Locate the cell with the specified text and output its [x, y] center coordinate. 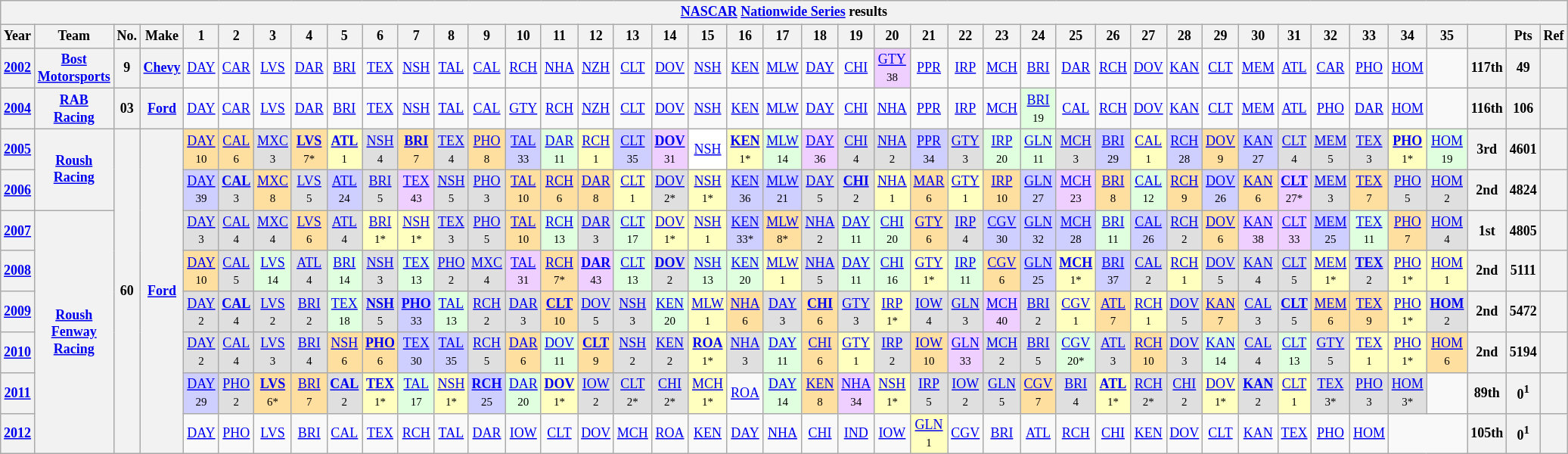
CLT4 [1294, 149]
MEM1* [1330, 271]
BRI8 [1113, 190]
TAL17 [416, 393]
RCH7* [560, 271]
60 [127, 291]
MLW14 [782, 149]
TEX18 [345, 312]
TEX1 [1369, 353]
2010 [18, 353]
NSH4 [380, 149]
KEN1* [745, 149]
BRI29 [1113, 149]
Ref [1554, 36]
17 [782, 36]
DOV2* [670, 190]
24 [1038, 36]
IRP5 [929, 393]
RCH2* [1148, 393]
KEN8 [820, 393]
DAY14 [782, 393]
CGV [965, 434]
33 [1369, 36]
RCH5 [487, 353]
NSH1 [708, 231]
IRP4 [965, 231]
23 [1002, 36]
PPR34 [929, 149]
HOM19 [1447, 149]
CLT17 [632, 231]
Year [18, 36]
6 [380, 36]
1 [201, 36]
MCH23 [1076, 190]
CAL1 [1148, 149]
TEX30 [416, 353]
2 [236, 36]
TAL33 [523, 149]
35 [1447, 36]
CLT10 [560, 312]
5194 [1523, 353]
RCH25 [487, 393]
26 [1113, 36]
HOM6 [1447, 353]
TEX7 [1369, 190]
KAN6 [1258, 190]
MEM6 [1330, 312]
KAN14 [1221, 353]
BRI37 [1113, 271]
105th [1487, 434]
5111 [1523, 271]
MEM25 [1330, 231]
2009 [18, 312]
Pts [1523, 36]
CAL5 [236, 271]
LVS7* [309, 149]
NSH6 [345, 353]
DAY39 [201, 190]
TEX4 [451, 149]
4824 [1523, 190]
GLN25 [1038, 271]
4601 [1523, 149]
2012 [18, 434]
Roush Fenway Racing [74, 332]
BRI11 [1113, 231]
DOV6 [1221, 231]
GTY [523, 109]
2011 [18, 393]
No. [127, 36]
DOV2 [670, 271]
LVS3 [273, 353]
IRP1* [893, 312]
DAR11 [560, 149]
MEM3 [1330, 190]
IOW10 [929, 353]
RCH13 [560, 231]
NSH13 [708, 271]
KAN27 [1258, 149]
MXC8 [273, 190]
GLN27 [1038, 190]
DOV3 [1185, 353]
DAY36 [820, 149]
CHI20 [893, 231]
DAR8 [596, 190]
CAL26 [1148, 231]
MLW21 [782, 190]
GLN33 [965, 353]
KAN2 [1258, 393]
2004 [18, 109]
MEM5 [1330, 149]
DAR6 [523, 353]
DOV31 [670, 149]
LVS2 [273, 312]
CGV20* [1076, 353]
ATL7 [1113, 312]
18 [820, 36]
GLN5 [1002, 393]
25 [1076, 36]
DAY29 [201, 393]
13 [632, 36]
TAL35 [451, 353]
19 [856, 36]
11 [560, 36]
2002 [18, 68]
CHI16 [893, 271]
CLT33 [1294, 231]
DAY5 [820, 190]
03 [127, 109]
15 [708, 36]
BRI14 [345, 271]
5 [345, 36]
IOW4 [929, 312]
CLT2* [632, 393]
KEN36 [745, 190]
3 [273, 36]
CGV6 [1002, 271]
30 [1258, 36]
14 [670, 36]
RCH28 [1185, 149]
GLN32 [1038, 231]
CGV7 [1038, 393]
DOV11 [560, 353]
MCH2 [1002, 353]
PHO7 [1407, 231]
16 [745, 36]
PHO6 [380, 353]
DAR20 [523, 393]
8 [451, 36]
CGV1 [1076, 312]
MCH40 [1002, 312]
106 [1523, 109]
TAL13 [451, 312]
RCH6 [560, 190]
32 [1330, 36]
28 [1185, 36]
KEN2 [670, 353]
ATL1 [345, 149]
CAL12 [1148, 190]
MLW8* [782, 231]
31 [1294, 36]
Roush Racing [74, 169]
2007 [18, 231]
49 [1523, 68]
KAN38 [1258, 231]
KAN4 [1258, 271]
IRP20 [1002, 149]
CLT27* [1294, 190]
LVS14 [273, 271]
2005 [18, 149]
CGV30 [1002, 231]
22 [965, 36]
KEN33* [745, 231]
ATL24 [345, 190]
20 [893, 36]
GTY1* [929, 271]
TEX43 [416, 190]
NASCAR Nationwide Series results [784, 12]
1st [1487, 231]
TAL31 [523, 271]
KAN7 [1221, 312]
Bost Motorsports [74, 68]
4805 [1523, 231]
MXC3 [273, 149]
NHA3 [745, 353]
10 [523, 36]
LVS6* [273, 393]
ATL3 [1113, 353]
7 [416, 36]
DOV26 [1221, 190]
3rd [1487, 149]
CHI4 [856, 149]
GTY38 [893, 68]
HOM3* [1407, 393]
CHI2* [670, 393]
RCH10 [1148, 353]
CLT35 [632, 149]
MAR6 [929, 190]
NSH2 [632, 353]
NHA1 [893, 190]
HOM4 [1447, 231]
TEX2 [1369, 271]
2006 [18, 190]
DAR43 [596, 271]
GTY6 [929, 231]
GTY5 [1330, 353]
RCH9 [1185, 190]
4 [309, 36]
MCH28 [1076, 231]
TEX11 [1369, 231]
27 [1148, 36]
12 [596, 36]
MCH3 [1076, 149]
LVS5 [309, 190]
TEX3* [1330, 393]
IRP2 [893, 353]
GLN11 [1038, 149]
116th [1487, 109]
HOM1 [1447, 271]
PHO8 [487, 149]
TEX13 [416, 271]
CAL6 [236, 149]
5472 [1523, 312]
Team [74, 36]
LVS6 [309, 231]
BRI1* [380, 231]
IRP11 [965, 271]
ROA1* [708, 353]
BRI19 [1038, 109]
NHA5 [820, 271]
2008 [18, 271]
NHA34 [856, 393]
TEX1* [380, 393]
117th [1487, 68]
34 [1407, 36]
89th [1487, 393]
Make [162, 36]
PHO33 [416, 312]
29 [1221, 36]
NHA6 [745, 312]
RAB Racing [74, 109]
ATL1* [1113, 393]
DOV9 [1221, 149]
GLN1 [929, 434]
IRP10 [1002, 190]
21 [929, 36]
TEX9 [1369, 312]
GLN3 [965, 312]
Chevy [162, 68]
CLT9 [596, 353]
IND [856, 434]
